Determine the [x, y] coordinate at the center of the cell enclosing the given text.  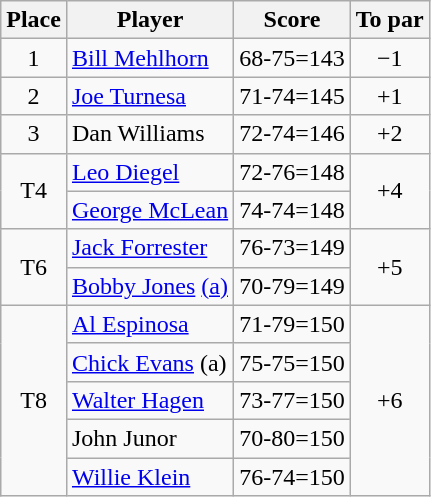
T6 [34, 267]
71-74=145 [292, 96]
+5 [390, 267]
+2 [390, 134]
Bobby Jones (a) [150, 286]
75-75=150 [292, 362]
To par [390, 20]
72-76=148 [292, 172]
Player [150, 20]
Jack Forrester [150, 248]
71-79=150 [292, 324]
1 [34, 58]
76-73=149 [292, 248]
72-74=146 [292, 134]
+6 [390, 400]
Al Espinosa [150, 324]
76-74=150 [292, 477]
Bill Mehlhorn [150, 58]
−1 [390, 58]
+1 [390, 96]
73-77=150 [292, 400]
John Junor [150, 438]
3 [34, 134]
George McLean [150, 210]
T4 [34, 191]
Place [34, 20]
Dan Williams [150, 134]
Leo Diegel [150, 172]
+4 [390, 191]
Walter Hagen [150, 400]
70-79=149 [292, 286]
2 [34, 96]
T8 [34, 400]
74-74=148 [292, 210]
Joe Turnesa [150, 96]
70-80=150 [292, 438]
68-75=143 [292, 58]
Score [292, 20]
Willie Klein [150, 477]
Chick Evans (a) [150, 362]
